Pinpoint the cell where the given text exists, returning its [x, y] midpoint coordinate. 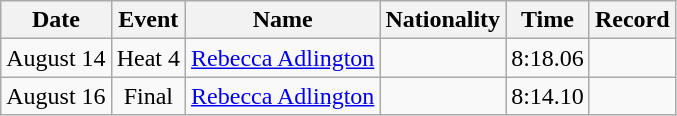
Time [548, 20]
Date [56, 20]
August 14 [56, 58]
Name [283, 20]
Event [148, 20]
Record [632, 20]
Nationality [443, 20]
Heat 4 [148, 58]
8:18.06 [548, 58]
Final [148, 96]
8:14.10 [548, 96]
August 16 [56, 96]
